From the cell containing the given text, extract its center point as [X, Y] coordinate. 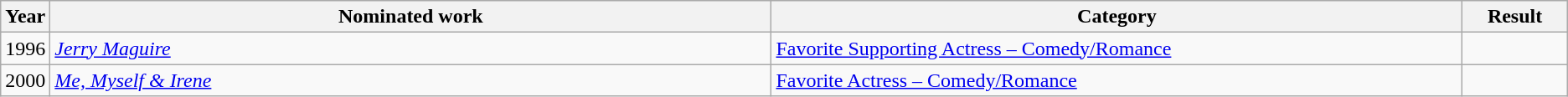
Result [1514, 17]
2000 [25, 80]
Me, Myself & Irene [410, 80]
1996 [25, 48]
Favorite Supporting Actress – Comedy/Romance [1117, 48]
Favorite Actress – Comedy/Romance [1117, 80]
Nominated work [410, 17]
Category [1117, 17]
Jerry Maguire [410, 48]
Year [25, 17]
